Return the (X, Y) coordinate for the center point of the cell that contains the specified text.  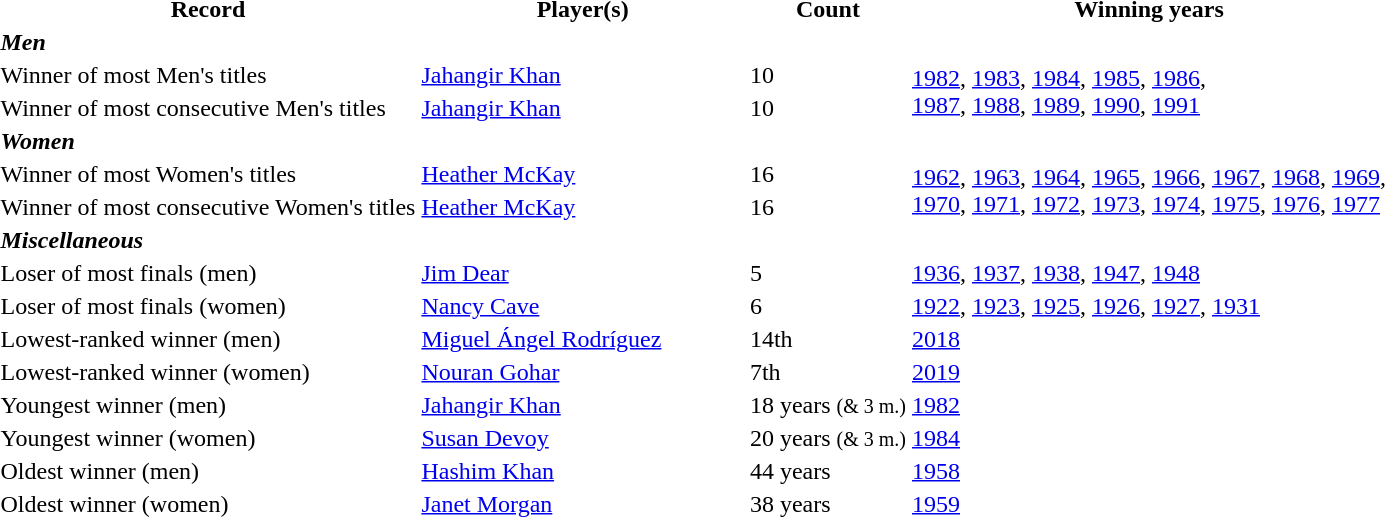
6 (828, 306)
Susan Devoy (583, 438)
Miguel Ángel Rodríguez (583, 339)
Nancy Cave (583, 306)
20 years (& 3 m.) (828, 438)
Hashim Khan (583, 471)
Jim Dear (583, 273)
18 years (& 3 m.) (828, 405)
7th (828, 372)
Nouran Gohar (583, 372)
5 (828, 273)
44 years (828, 471)
14th (828, 339)
